Return the (X, Y) coordinate for the center point of the cell that contains the specified text.  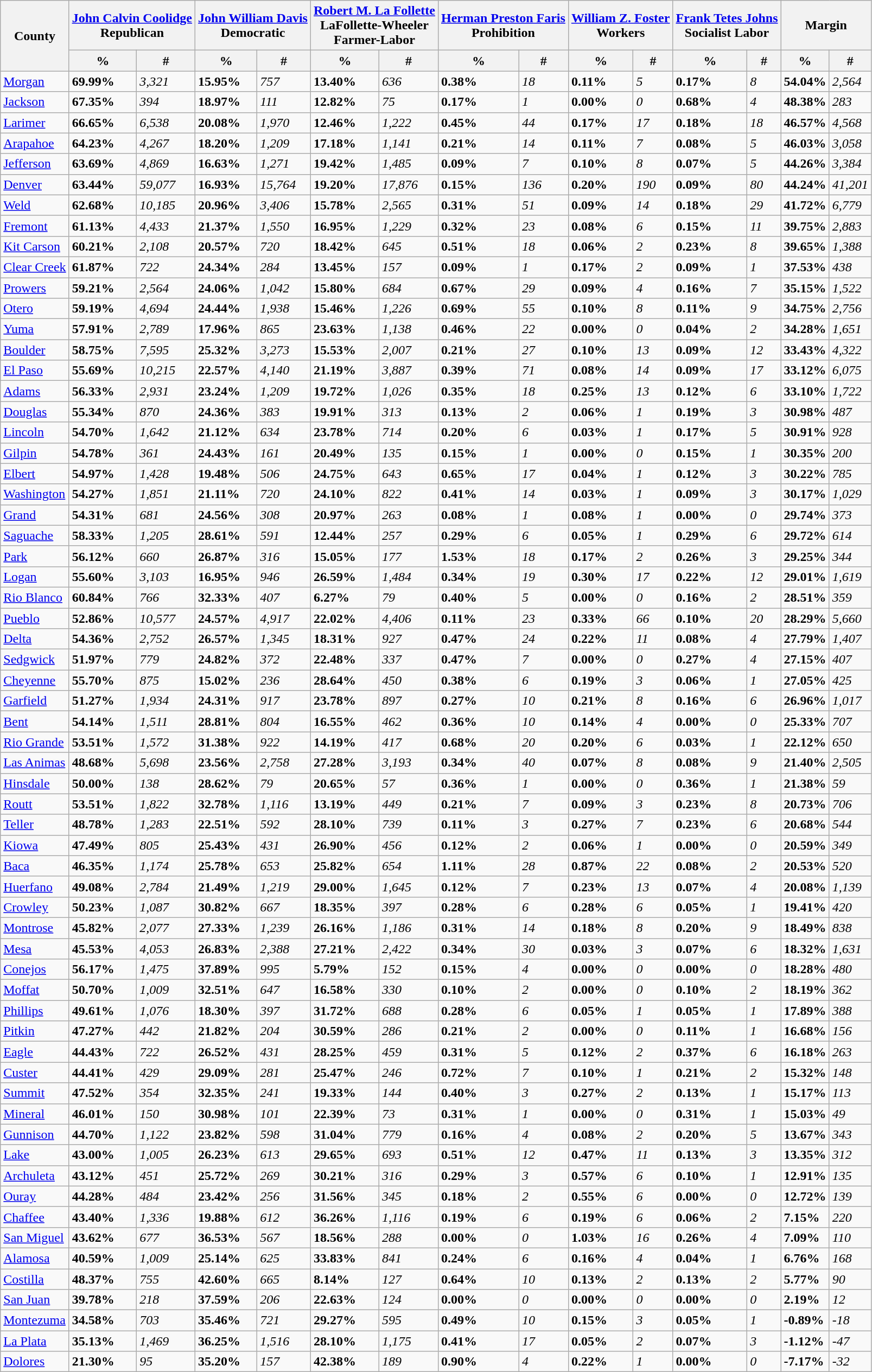
1,139 (850, 886)
54.36% (103, 639)
592 (284, 825)
32.51% (226, 990)
28.25% (345, 1052)
1,026 (408, 391)
1,475 (166, 969)
62.68% (103, 205)
49.08% (103, 886)
420 (850, 907)
Cheyenne (35, 680)
20.97% (345, 515)
19 (544, 577)
15.46% (345, 309)
Hinsdale (35, 783)
1,336 (166, 1217)
634 (284, 432)
0.33% (601, 618)
57 (408, 783)
1,428 (166, 474)
59 (850, 783)
2,108 (166, 246)
19.42% (345, 164)
19.41% (805, 907)
34.58% (103, 1320)
450 (408, 680)
63.69% (103, 164)
177 (408, 556)
21.82% (226, 1031)
28 (544, 866)
23.63% (345, 329)
15,764 (284, 184)
2,883 (850, 226)
Moffat (35, 990)
21.30% (103, 1362)
William Z. FosterWorkers (621, 25)
111 (284, 102)
54.31% (103, 515)
63.44% (103, 184)
19.20% (345, 184)
Morgan (35, 81)
Margin (826, 25)
189 (408, 1362)
3,406 (284, 205)
707 (850, 722)
24.57% (226, 618)
1,076 (166, 1011)
Teller (35, 825)
1.03% (601, 1237)
677 (166, 1237)
44.28% (103, 1196)
33.43% (805, 350)
36.53% (226, 1237)
19.48% (226, 474)
2,505 (850, 763)
362 (850, 990)
El Paso (35, 371)
26.87% (226, 556)
Gunnison (35, 1134)
24.36% (226, 412)
1,651 (850, 329)
29.74% (805, 515)
462 (408, 722)
24.75% (345, 474)
16.63% (226, 164)
1,970 (284, 123)
2,784 (166, 886)
43.40% (103, 1217)
1,572 (166, 742)
30.21% (345, 1176)
Mesa (35, 949)
928 (850, 432)
33.10% (805, 391)
645 (408, 246)
343 (850, 1134)
286 (408, 1031)
1,017 (850, 701)
26.57% (226, 639)
30.82% (226, 907)
47.49% (103, 845)
388 (850, 1011)
-18 (850, 1320)
23.82% (226, 1134)
204 (284, 1031)
359 (850, 597)
10,577 (166, 618)
236 (284, 680)
17.89% (805, 1011)
Grand (35, 515)
20.59% (805, 845)
4,140 (284, 371)
48.68% (103, 763)
19.72% (345, 391)
Fremont (35, 226)
897 (408, 701)
35.13% (103, 1341)
55.69% (103, 371)
21.19% (345, 371)
Frank Tetes JohnsSocialist Labor (727, 25)
660 (166, 556)
55.60% (103, 577)
54.70% (103, 432)
1,122 (166, 1134)
12.91% (805, 1176)
6,779 (850, 205)
12.46% (345, 123)
26.83% (226, 949)
1.11% (479, 866)
La Plata (35, 1341)
654 (408, 866)
875 (166, 680)
80 (764, 184)
30.35% (805, 453)
28.64% (345, 680)
Pitkin (35, 1031)
394 (166, 102)
218 (166, 1300)
27.28% (345, 763)
246 (408, 1073)
20.68% (805, 825)
Ouray (35, 1196)
4,322 (850, 350)
312 (850, 1155)
927 (408, 639)
-1.12% (805, 1341)
19.33% (345, 1093)
257 (408, 535)
4,568 (850, 123)
4,406 (408, 618)
67.35% (103, 102)
25.43% (226, 845)
17.96% (226, 329)
841 (408, 1258)
56.12% (103, 556)
29.01% (805, 577)
136 (544, 184)
26.23% (226, 1155)
3,384 (850, 164)
Costilla (35, 1279)
Rio Blanco (35, 597)
26.52% (226, 1052)
693 (408, 1155)
Bent (35, 722)
Adams (35, 391)
55.34% (103, 412)
Summit (35, 1093)
32.78% (226, 804)
27 (544, 350)
18.30% (226, 1011)
Clear Creek (35, 267)
17.18% (345, 143)
1.53% (479, 556)
73 (408, 1114)
459 (408, 1052)
6.27% (345, 597)
41,201 (850, 184)
18.56% (345, 1237)
27.33% (226, 928)
45.53% (103, 949)
688 (408, 1011)
3,193 (408, 763)
757 (284, 81)
Rio Grande (35, 742)
95 (166, 1362)
20.57% (226, 246)
10,185 (166, 205)
50.00% (103, 783)
Otero (35, 309)
7.15% (805, 1217)
58.33% (103, 535)
281 (284, 1073)
2,752 (166, 639)
33.12% (805, 371)
18.19% (805, 990)
1,550 (284, 226)
16.68% (805, 1031)
138 (166, 783)
354 (166, 1093)
152 (408, 969)
48.37% (103, 1279)
3,103 (166, 577)
18.97% (226, 102)
865 (284, 329)
917 (284, 701)
838 (850, 928)
56.33% (103, 391)
805 (166, 845)
256 (284, 1196)
50.70% (103, 990)
66.65% (103, 123)
1,388 (850, 246)
361 (166, 453)
161 (284, 453)
Kit Carson (35, 246)
Prowers (35, 288)
4,917 (284, 618)
44.26% (805, 164)
598 (284, 1134)
595 (408, 1320)
-47 (850, 1341)
0.87% (601, 866)
John Calvin CoolidgeRepublican (132, 25)
22.63% (345, 1300)
Larimer (35, 123)
Eagle (35, 1052)
-0.89% (805, 1320)
0.49% (479, 1320)
456 (408, 845)
25.32% (226, 350)
653 (284, 866)
1,219 (284, 886)
29.65% (345, 1155)
58.75% (103, 350)
54.04% (805, 81)
30.59% (345, 1031)
2,756 (850, 309)
28.62% (226, 783)
36.25% (226, 1341)
567 (284, 1237)
1,205 (166, 535)
5.77% (805, 1279)
55.70% (103, 680)
344 (850, 556)
36.26% (345, 1217)
15.02% (226, 680)
28.51% (805, 597)
Chaffee (35, 1217)
1,186 (408, 928)
Pueblo (35, 618)
200 (850, 453)
5.79% (345, 969)
6,075 (850, 371)
San Juan (35, 1300)
1,239 (284, 928)
1,029 (850, 494)
47.27% (103, 1031)
27.79% (805, 639)
27.05% (805, 680)
150 (166, 1114)
45.82% (103, 928)
650 (850, 742)
29.27% (345, 1320)
1,851 (166, 494)
7,595 (166, 350)
64.23% (103, 143)
54.78% (103, 453)
168 (850, 1258)
54.27% (103, 494)
55 (544, 309)
26.16% (345, 928)
46.03% (805, 143)
39.65% (805, 246)
22.39% (345, 1114)
37.53% (805, 267)
25.72% (226, 1176)
4,053 (166, 949)
23.24% (226, 391)
284 (284, 267)
49 (850, 1114)
1,005 (166, 1155)
Routt (35, 804)
16 (653, 1237)
21.38% (805, 783)
1,283 (166, 825)
0.72% (479, 1073)
Washington (35, 494)
4,869 (166, 164)
66 (653, 618)
12.82% (345, 102)
1,087 (166, 907)
484 (166, 1196)
35.20% (226, 1362)
22.51% (226, 825)
0.39% (479, 371)
429 (166, 1073)
Saguache (35, 535)
1,934 (166, 701)
4,694 (166, 309)
44.70% (103, 1134)
449 (408, 804)
90 (850, 1279)
614 (850, 535)
Robert M. La FolletteLaFollette-WheelerFarmer-Labor (374, 25)
1,485 (408, 164)
0.14% (601, 722)
438 (850, 267)
21.12% (226, 432)
739 (408, 825)
Huerfano (35, 886)
0.32% (479, 226)
60.84% (103, 597)
714 (408, 432)
Custer (35, 1073)
1,226 (408, 309)
18.49% (805, 928)
Boulder (35, 350)
Montezuma (35, 1320)
24.34% (226, 267)
29.00% (345, 886)
43.12% (103, 1176)
613 (284, 1155)
20.73% (805, 804)
16.18% (805, 1052)
0.65% (479, 474)
0.46% (479, 329)
29.25% (805, 556)
51.27% (103, 701)
480 (850, 969)
30.91% (805, 432)
24.56% (226, 515)
51.97% (103, 660)
Douglas (35, 412)
12.44% (345, 535)
26.96% (805, 701)
544 (850, 825)
417 (408, 742)
946 (284, 577)
17,876 (408, 184)
15.53% (345, 350)
35.46% (226, 1320)
345 (408, 1196)
337 (408, 660)
766 (166, 597)
24.31% (226, 701)
139 (850, 1196)
5,698 (166, 763)
110 (850, 1237)
12.72% (805, 1196)
21.49% (226, 886)
3,887 (408, 371)
16.93% (226, 184)
Montrose (35, 928)
30.22% (805, 474)
Garfield (35, 701)
Jefferson (35, 164)
43.00% (103, 1155)
2,007 (408, 350)
18.42% (345, 246)
24.06% (226, 288)
144 (408, 1093)
0.64% (479, 1279)
60.21% (103, 246)
50.23% (103, 907)
785 (850, 474)
County (35, 36)
21.37% (226, 226)
383 (284, 412)
283 (850, 102)
13.19% (345, 804)
42.38% (345, 1362)
1,141 (408, 143)
23.42% (226, 1196)
721 (284, 1320)
1,642 (166, 432)
22.48% (345, 660)
15.05% (345, 556)
44.24% (805, 184)
684 (408, 288)
665 (284, 1279)
19.91% (345, 412)
69.99% (103, 81)
1,175 (408, 1341)
25.47% (345, 1073)
24.43% (226, 453)
1,516 (284, 1341)
2,789 (166, 329)
647 (284, 990)
681 (166, 515)
31.56% (345, 1196)
32.33% (226, 597)
Weld (35, 205)
48.78% (103, 825)
6.76% (805, 1258)
1,484 (408, 577)
Dolores (35, 1362)
21.11% (226, 494)
25.14% (226, 1258)
804 (284, 722)
20.96% (226, 205)
Baca (35, 866)
59.21% (103, 288)
44.41% (103, 1073)
61.87% (103, 267)
Park (35, 556)
54.97% (103, 474)
7.09% (805, 1237)
372 (284, 660)
Conejos (35, 969)
612 (284, 1217)
2,077 (166, 928)
451 (166, 1176)
Lincoln (35, 432)
822 (408, 494)
101 (284, 1114)
15.80% (345, 288)
156 (850, 1031)
1,722 (850, 391)
1,042 (284, 288)
10,215 (166, 371)
206 (284, 1300)
46.35% (103, 866)
4,433 (166, 226)
41.72% (805, 205)
8.14% (345, 1279)
2,422 (408, 949)
2.19% (805, 1300)
Arapahoe (35, 143)
14.19% (345, 742)
0.57% (601, 1176)
Lake (35, 1155)
15.17% (805, 1093)
18.32% (805, 949)
24 (544, 639)
4,267 (166, 143)
31.04% (345, 1134)
Jackson (35, 102)
Gilpin (35, 453)
75 (408, 102)
15.78% (345, 205)
870 (166, 412)
1,174 (166, 866)
59.19% (103, 309)
1,407 (850, 639)
2,758 (284, 763)
487 (850, 412)
24.82% (226, 660)
15.32% (805, 1073)
148 (850, 1073)
13.40% (345, 81)
1,511 (166, 722)
0.69% (479, 309)
6,538 (166, 123)
1,619 (850, 577)
32.35% (226, 1093)
San Miguel (35, 1237)
442 (166, 1031)
37.59% (226, 1300)
18.28% (805, 969)
44.43% (103, 1052)
625 (284, 1258)
-32 (850, 1362)
0.24% (479, 1258)
26.59% (345, 577)
20.65% (345, 783)
46.01% (103, 1114)
0.30% (601, 577)
Phillips (35, 1011)
755 (166, 1279)
13.67% (805, 1134)
643 (408, 474)
Kiowa (35, 845)
2,931 (166, 391)
0.37% (710, 1052)
24.10% (345, 494)
16.58% (345, 990)
29.72% (805, 535)
1,138 (408, 329)
241 (284, 1093)
20.53% (805, 866)
47.52% (103, 1093)
33.83% (345, 1258)
22.12% (805, 742)
2,388 (284, 949)
1,631 (850, 949)
46.57% (805, 123)
40 (544, 763)
57.91% (103, 329)
24.44% (226, 309)
43.62% (103, 1237)
31.72% (345, 1011)
71 (544, 371)
42.60% (226, 1279)
Yuma (35, 329)
706 (850, 804)
288 (408, 1237)
31.38% (226, 742)
30 (544, 949)
28.29% (805, 618)
19.88% (226, 1217)
22.57% (226, 371)
22.02% (345, 618)
124 (408, 1300)
39.75% (805, 226)
John William DavisDemocratic (253, 25)
349 (850, 845)
3,273 (284, 350)
220 (850, 1217)
506 (284, 474)
34.75% (805, 309)
23.56% (226, 763)
373 (850, 515)
18.35% (345, 907)
20.49% (345, 453)
Elbert (35, 474)
59,077 (166, 184)
34.28% (805, 329)
13.45% (345, 267)
0.45% (479, 123)
1,938 (284, 309)
330 (408, 990)
Herman Preston FarisProhibition (503, 25)
922 (284, 742)
25.82% (345, 866)
269 (284, 1176)
Crowley (35, 907)
Las Animas (35, 763)
1,645 (408, 886)
37.89% (226, 969)
1,229 (408, 226)
520 (850, 866)
2,565 (408, 205)
Alamosa (35, 1258)
18.20% (226, 143)
0.67% (479, 288)
1,222 (408, 123)
27.21% (345, 949)
5,660 (850, 618)
25.33% (805, 722)
Archuleta (35, 1176)
Logan (35, 577)
1,469 (166, 1341)
3,058 (850, 143)
29.09% (226, 1073)
52.86% (103, 618)
425 (850, 680)
16.55% (345, 722)
18.31% (345, 639)
703 (166, 1320)
636 (408, 81)
61.13% (103, 226)
15.95% (226, 81)
0.55% (601, 1196)
Sedgwick (35, 660)
40.59% (103, 1258)
1,822 (166, 804)
25.78% (226, 866)
1,271 (284, 164)
26.90% (345, 845)
13.35% (805, 1155)
Denver (35, 184)
28.61% (226, 535)
3,321 (166, 81)
54.14% (103, 722)
Delta (35, 639)
190 (653, 184)
Mineral (35, 1114)
0.25% (601, 391)
30.17% (805, 494)
39.78% (103, 1300)
313 (408, 412)
0.90% (479, 1362)
51 (544, 205)
35.15% (805, 288)
591 (284, 535)
49.61% (103, 1011)
0.35% (479, 391)
15.03% (805, 1114)
308 (284, 515)
1,345 (284, 639)
56.17% (103, 969)
48.38% (805, 102)
27.15% (805, 660)
1,522 (850, 288)
995 (284, 969)
28.81% (226, 722)
44 (544, 123)
-7.17% (805, 1362)
113 (850, 1093)
127 (408, 1279)
667 (284, 907)
21.40% (805, 763)
